Capture the cell that displays the provided text and extract its [x, y] central coordinate. 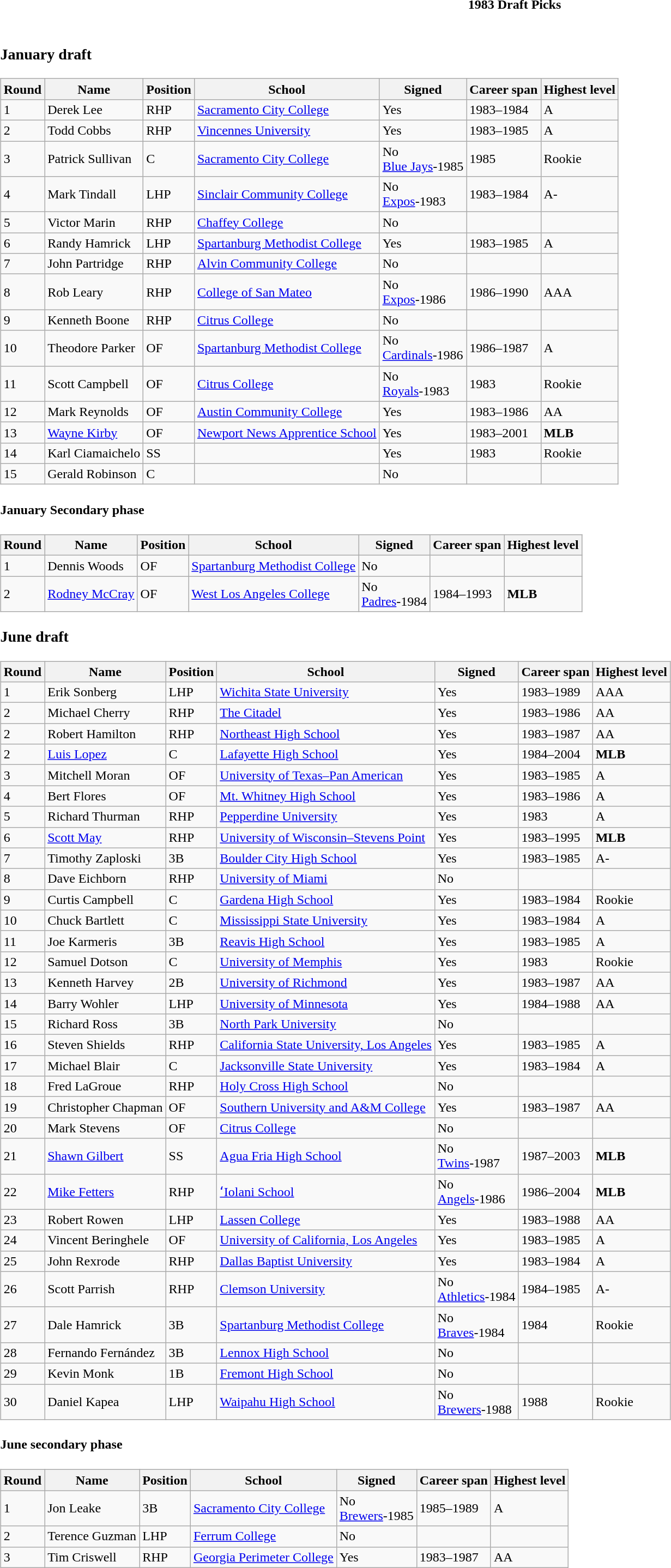
Barry Wohler [105, 1004]
1983–2001 [504, 432]
Mark Stevens [105, 1128]
Dennis Woods [91, 566]
Southern University and A&M College [326, 1107]
Timothy Zaploski [105, 858]
1985–1989 [454, 1508]
Bert Flores [105, 796]
1986–1987 [504, 348]
Patrick Sullivan [94, 159]
Gerald Robinson [94, 474]
Alvin Community College [287, 264]
Luis Lopez [105, 755]
Christopher Chapman [105, 1107]
Reavis High School [326, 941]
Scott Parrish [105, 1289]
1983–1995 [555, 837]
Chuck Bartlett [105, 920]
1986–2004 [555, 1192]
NoBlue Jays-1985 [423, 159]
Clemson University [326, 1289]
1983–1989 [555, 692]
1983–1988 [555, 1220]
Mark Tindall [94, 194]
University of California, Los Angeles [326, 1240]
Wichita State University [326, 692]
Joe Karmeris [105, 941]
Richard Thurman [105, 817]
Michael Blair [105, 1066]
Boulder City High School [326, 858]
20 [22, 1128]
Victor Marin [94, 222]
John Partridge [94, 264]
ʻIolani School [326, 1192]
California State University, Los Angeles [326, 1045]
1988 [555, 1402]
Agua Fria High School [326, 1156]
26 [22, 1289]
Austin Community College [287, 412]
Jon Leake [92, 1508]
Chaffey College [287, 222]
16 [22, 1045]
Mt. Whitney High School [326, 796]
University of Texas–Pan American [326, 775]
1986–1990 [504, 292]
Scott Campbell [94, 384]
Todd Cobbs [94, 131]
Michael Cherry [105, 713]
Fernando Fernández [105, 1353]
Erik Sonberg [105, 692]
Rob Leary [94, 292]
Dale Hamrick [105, 1325]
No Padres-1984 [395, 594]
Vincennes University [287, 131]
NoTwins-1987 [476, 1156]
21 [22, 1156]
1987–2003 [555, 1156]
University of Miami [326, 879]
Robert Hamilton [105, 734]
1B [191, 1373]
NoBraves-1984 [476, 1325]
30 [22, 1402]
University of Minnesota [326, 1004]
Waipahu High School [326, 1402]
University of Richmond [326, 982]
Wayne Kirby [94, 432]
Dallas Baptist University [326, 1261]
Holy Cross High School [326, 1087]
25 [22, 1261]
1984–1993 [467, 594]
Northeast High School [326, 734]
Sinclair Community College [287, 194]
23 [22, 1220]
1984 [555, 1325]
Curtis Campbell [105, 900]
NoAngels-1986 [476, 1192]
Lafayette High School [326, 755]
Gardena High School [326, 900]
27 [22, 1325]
28 [22, 1353]
Mike Fetters [105, 1192]
Karl Ciamaichelo [94, 453]
North Park University [326, 1024]
Lassen College [326, 1220]
Kevin Monk [105, 1373]
2B [191, 982]
Pepperdine University [326, 817]
College of San Mateo [287, 292]
Scott May [105, 837]
Kenneth Boone [94, 320]
Daniel Kapea [105, 1402]
NoBrewers-1988 [476, 1402]
19 [22, 1107]
University of Wisconsin–Stevens Point [326, 837]
Kenneth Harvey [105, 982]
1984–1988 [555, 1004]
West Los Angeles College [274, 594]
Samuel Dotson [105, 962]
The Citadel [326, 713]
Shawn Gilbert [105, 1156]
Ferrum College [263, 1536]
Dave Eichborn [105, 879]
Mitchell Moran [105, 775]
24 [22, 1240]
18 [22, 1087]
29 [22, 1373]
Fred LaGroue [105, 1087]
No Expos-1986 [423, 292]
University of Memphis [326, 962]
Rodney McCray [91, 594]
Vincent Beringhele [105, 1240]
Terence Guzman [92, 1536]
Robert Rowen [105, 1220]
NoAthletics-1984 [476, 1289]
Tim Criswell [92, 1557]
Theodore Parker [94, 348]
1984–1985 [555, 1289]
Randy Hamrick [94, 243]
NoExpos-1983 [423, 194]
John Rexrode [105, 1261]
Mississippi State University [326, 920]
1985 [504, 159]
Derek Lee [94, 110]
Jacksonville State University [326, 1066]
22 [22, 1192]
Richard Ross [105, 1024]
No Cardinals-1986 [423, 348]
Georgia Perimeter College [263, 1557]
No Royals-1983 [423, 384]
17 [22, 1066]
NoBrewers-1985 [376, 1508]
Steven Shields [105, 1045]
1984–2004 [555, 755]
Mark Reynolds [94, 412]
Newport News Apprentice School [287, 432]
Lennox High School [326, 1353]
Fremont High School [326, 1373]
